Identify which cell holds the provided text, then report its (x, y) central coordinate. 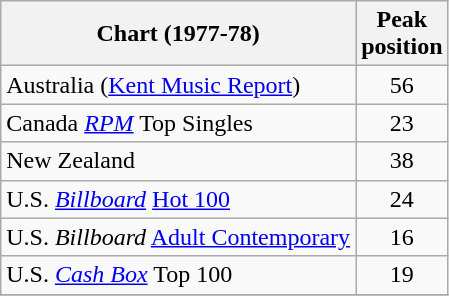
16 (402, 237)
23 (402, 123)
Peakposition (402, 34)
New Zealand (178, 161)
24 (402, 199)
Canada RPM Top Singles (178, 123)
38 (402, 161)
19 (402, 275)
Chart (1977-78) (178, 34)
U.S. Cash Box Top 100 (178, 275)
U.S. Billboard Adult Contemporary (178, 237)
Australia (Kent Music Report) (178, 85)
U.S. Billboard Hot 100 (178, 199)
56 (402, 85)
